Identify which cell holds the provided text, then report its [X, Y] central coordinate. 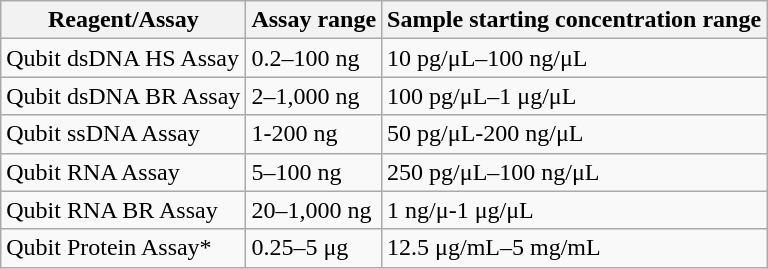
Qubit dsDNA BR Assay [124, 96]
50 pg/μL-200 ng/μL [574, 134]
0.25–5 μg [314, 248]
1 ng/μ-1 μg/μL [574, 210]
2–1,000 ng [314, 96]
Assay range [314, 20]
100 pg/μL–1 μg/μL [574, 96]
Qubit Protein Assay* [124, 248]
0.2–100 ng [314, 58]
1-200 ng [314, 134]
5–100 ng [314, 172]
Qubit ssDNA Assay [124, 134]
12.5 μg/mL–5 mg/mL [574, 248]
Qubit RNA BR Assay [124, 210]
10 pg/μL–100 ng/μL [574, 58]
Reagent/Assay [124, 20]
20–1,000 ng [314, 210]
Qubit RNA Assay [124, 172]
Qubit dsDNA HS Assay [124, 58]
Sample starting concentration range [574, 20]
250 pg/μL–100 ng/μL [574, 172]
